For the text-containing cell, return its midpoint in (x, y) coordinate format. 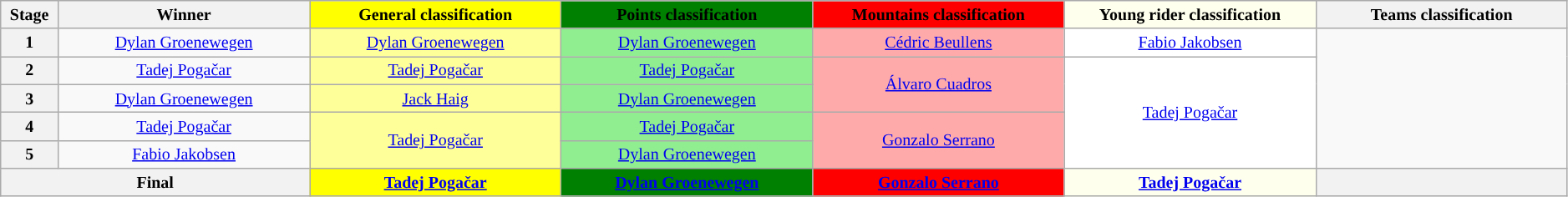
Winner (184, 15)
Mountains classification (939, 15)
3 (30, 98)
General classification (436, 15)
4 (30, 127)
Young rider classification (1190, 15)
Stage (30, 15)
1 (30, 43)
Points classification (687, 15)
5 (30, 154)
Final (155, 182)
2 (30, 70)
Jack Haig (436, 98)
Álvaro Cuadros (939, 85)
Cédric Beullens (939, 43)
Teams classification (1442, 15)
